Extract the (X, Y) coordinate from the center of the cell holding the provided text.  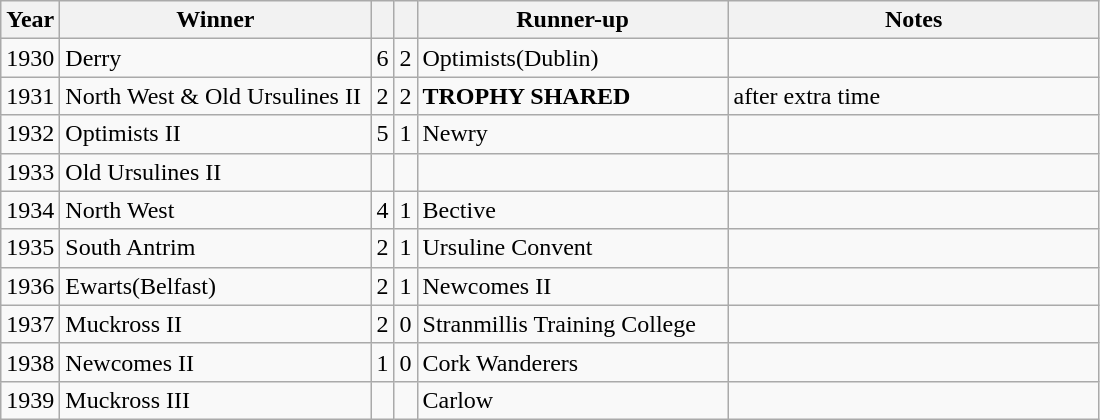
Ursuline Convent (572, 248)
Muckross II (216, 324)
5 (382, 134)
Optimists(Dublin) (572, 58)
Muckross III (216, 400)
1937 (30, 324)
1939 (30, 400)
Winner (216, 20)
Cork Wanderers (572, 362)
Stranmillis Training College (572, 324)
1933 (30, 172)
TROPHY SHARED (572, 96)
Optimists II (216, 134)
1930 (30, 58)
North West & Old Ursulines II (216, 96)
Notes (914, 20)
Newry (572, 134)
4 (382, 210)
1935 (30, 248)
Derry (216, 58)
1931 (30, 96)
Year (30, 20)
Runner-up (572, 20)
South Antrim (216, 248)
North West (216, 210)
1936 (30, 286)
1938 (30, 362)
Ewarts(Belfast) (216, 286)
Carlow (572, 400)
6 (382, 58)
Old Ursulines II (216, 172)
1932 (30, 134)
Bective (572, 210)
after extra time (914, 96)
1934 (30, 210)
